For the text-containing cell, return its midpoint in [X, Y] coordinate format. 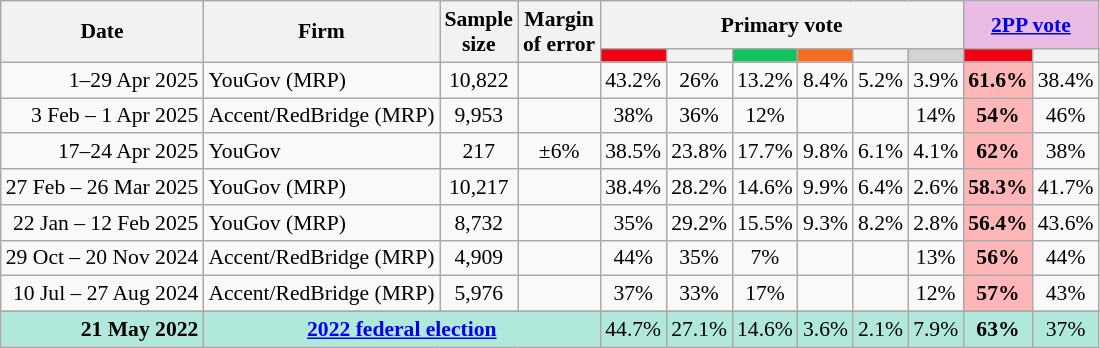
10 Jul – 27 Aug 2024 [102, 294]
44.7% [633, 330]
56% [998, 258]
Date [102, 32]
YouGov [321, 152]
Firm [321, 32]
3.9% [936, 80]
2022 federal election [402, 330]
17% [765, 294]
9.8% [826, 152]
43.2% [633, 80]
6.1% [880, 152]
2.6% [936, 187]
2.8% [936, 223]
29.2% [699, 223]
15.5% [765, 223]
63% [998, 330]
33% [699, 294]
13% [936, 258]
3.6% [826, 330]
61.6% [998, 80]
36% [699, 116]
2.1% [880, 330]
9.3% [826, 223]
29 Oct – 20 Nov 2024 [102, 258]
8,732 [479, 223]
6.4% [880, 187]
26% [699, 80]
7.9% [936, 330]
1–29 Apr 2025 [102, 80]
21 May 2022 [102, 330]
17–24 Apr 2025 [102, 152]
14% [936, 116]
8.2% [880, 223]
62% [998, 152]
±6% [559, 152]
217 [479, 152]
10,822 [479, 80]
56.4% [998, 223]
23.8% [699, 152]
43% [1066, 294]
22 Jan – 12 Feb 2025 [102, 223]
10,217 [479, 187]
13.2% [765, 80]
Marginof error [559, 32]
27.1% [699, 330]
7% [765, 258]
58.3% [998, 187]
28.2% [699, 187]
57% [998, 294]
54% [998, 116]
27 Feb – 26 Mar 2025 [102, 187]
3 Feb – 1 Apr 2025 [102, 116]
4.1% [936, 152]
Primary vote [782, 25]
43.6% [1066, 223]
2PP vote [1030, 25]
38.5% [633, 152]
46% [1066, 116]
5.2% [880, 80]
9,953 [479, 116]
17.7% [765, 152]
9.9% [826, 187]
8.4% [826, 80]
Samplesize [479, 32]
41.7% [1066, 187]
4,909 [479, 258]
5,976 [479, 294]
